Locate the cell with the specified text and output its [x, y] center coordinate. 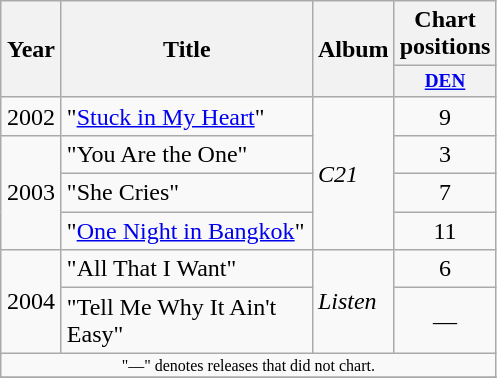
C21 [353, 173]
9 [445, 116]
3 [445, 155]
Year [32, 50]
6 [445, 269]
"She Cries" [186, 193]
2002 [32, 116]
DEN [445, 82]
11 [445, 231]
7 [445, 193]
Listen [353, 302]
"—" denotes releases that did not chart. [248, 365]
"Tell Me Why It Ain't Easy" [186, 320]
Chart positions [445, 34]
2004 [32, 302]
2003 [32, 193]
"Stuck in My Heart" [186, 116]
Album [353, 50]
"One Night in Bangkok" [186, 231]
"You Are the One" [186, 155]
Title [186, 50]
"All That I Want" [186, 269]
— [445, 320]
